Identify which cell holds the provided text, then report its [X, Y] central coordinate. 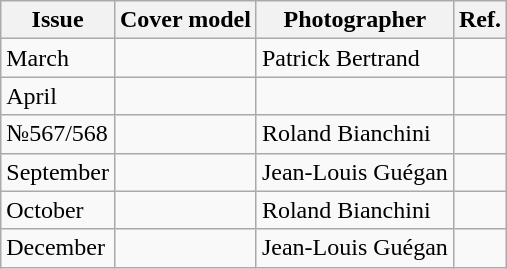
September [58, 172]
Cover model [185, 20]
April [58, 96]
Patrick Bertrand [354, 58]
December [58, 248]
October [58, 210]
Issue [58, 20]
Photographer [354, 20]
Ref. [480, 20]
March [58, 58]
№567/568 [58, 134]
